Extract the (X, Y) coordinate from the center of the cell holding the provided text.  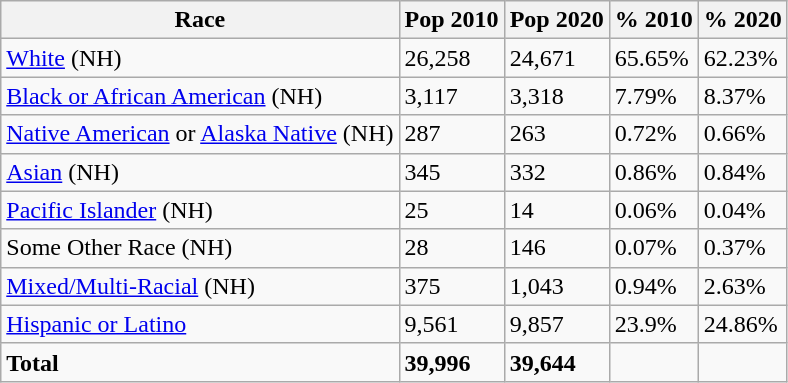
1,043 (556, 286)
0.94% (654, 286)
White (NH) (200, 58)
0.84% (742, 172)
Some Other Race (NH) (200, 248)
3,117 (452, 96)
146 (556, 248)
375 (452, 286)
Asian (NH) (200, 172)
0.72% (654, 134)
9,857 (556, 324)
0.07% (654, 248)
0.04% (742, 210)
65.65% (654, 58)
% 2020 (742, 20)
263 (556, 134)
39,996 (452, 362)
Pacific Islander (NH) (200, 210)
7.79% (654, 96)
3,318 (556, 96)
9,561 (452, 324)
2.63% (742, 286)
24,671 (556, 58)
Mixed/Multi-Racial (NH) (200, 286)
332 (556, 172)
24.86% (742, 324)
Black or African American (NH) (200, 96)
Pop 2020 (556, 20)
Native American or Alaska Native (NH) (200, 134)
0.37% (742, 248)
14 (556, 210)
28 (452, 248)
0.06% (654, 210)
Total (200, 362)
0.86% (654, 172)
62.23% (742, 58)
25 (452, 210)
Race (200, 20)
39,644 (556, 362)
23.9% (654, 324)
8.37% (742, 96)
0.66% (742, 134)
345 (452, 172)
26,258 (452, 58)
287 (452, 134)
Pop 2010 (452, 20)
Hispanic or Latino (200, 324)
% 2010 (654, 20)
